For the text-containing cell, return its midpoint in [x, y] coordinate format. 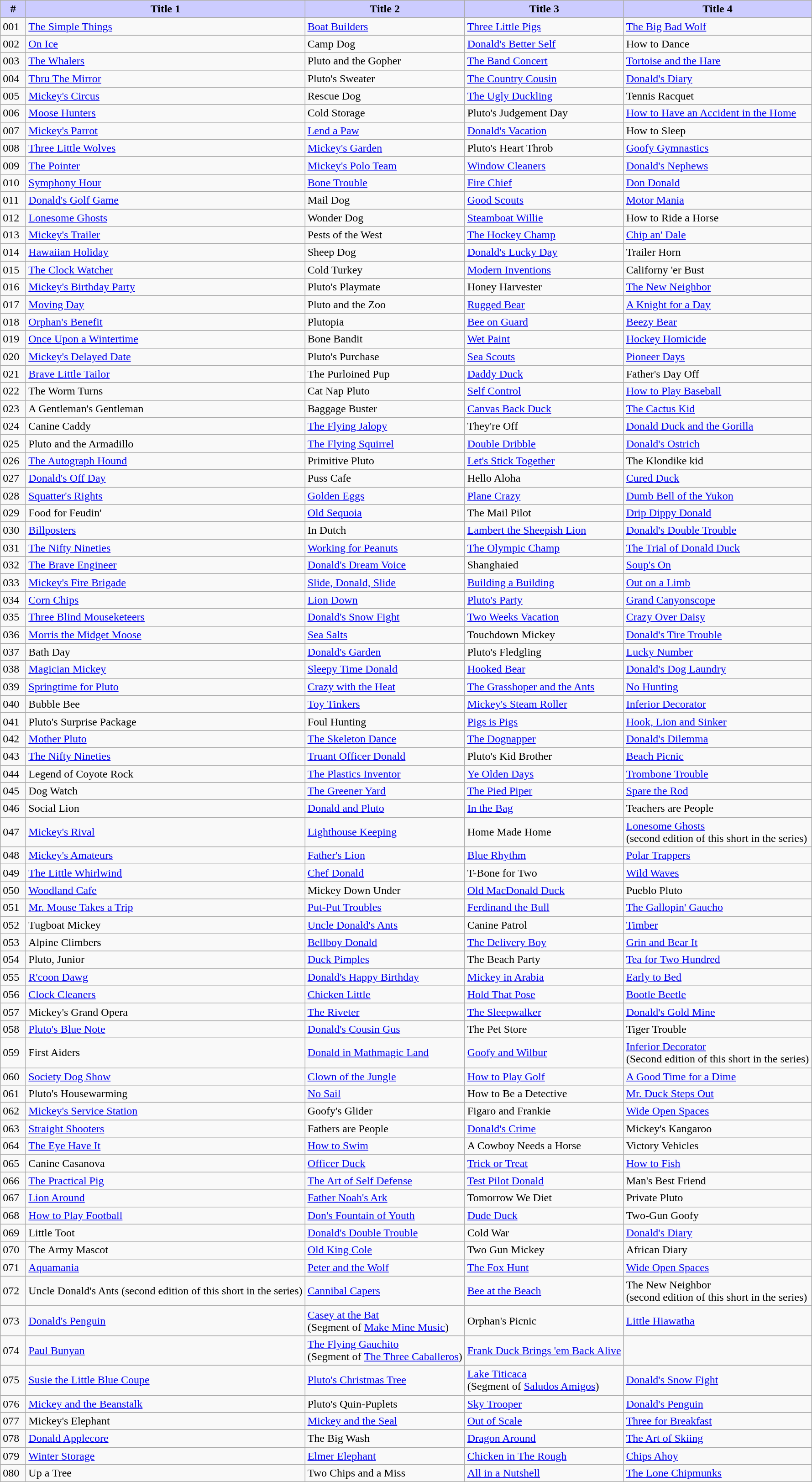
No Sail [385, 1094]
The Little Whirlwind [165, 873]
The Army Mascot [165, 1250]
Mickey's Grand Opera [165, 1012]
071 [13, 1267]
Alpine Climbers [165, 942]
Mother Pluto [165, 739]
How to Sleep [718, 131]
045 [13, 791]
028 [13, 495]
Pluto's Judgement Day [544, 113]
Dumb Bell of the Yukon [718, 495]
Building a Building [544, 583]
Pluto's Kid Brother [544, 756]
Lonesome Ghosts (second edition of this short in the series) [718, 832]
The Pet Store [544, 1029]
Toy Tinkers [385, 704]
Tea for Two Hundred [718, 960]
005 [13, 96]
062 [13, 1111]
Pluto, Junior [165, 960]
Three for Breakfast [718, 1421]
Lonesome Ghosts [165, 218]
031 [13, 548]
Mickey's Service Station [165, 1111]
Donald's Dog Laundry [718, 669]
060 [13, 1076]
Title 2 [385, 9]
Slide, Donald, Slide [385, 583]
Magician Mickey [165, 669]
Modern Inventions [544, 270]
Two-Gun Goofy [718, 1215]
Double Dribble [544, 443]
042 [13, 739]
Two Gun Mickey [544, 1250]
003 [13, 61]
Hook, Lion and Sinker [718, 721]
Sleepy Time Donald [385, 669]
Crazy Over Daisy [718, 617]
Mickey's Steam Roller [544, 704]
Foul Hunting [385, 721]
023 [13, 409]
Pluto's Fledgling [544, 652]
Pluto's Party [544, 600]
047 [13, 832]
The Dognapper [544, 739]
044 [13, 774]
Chef Donald [385, 873]
Morris the Midget Moose [165, 635]
Donald's Dream Voice [385, 565]
Father's Day Off [718, 374]
Donald's Cousin Gus [385, 1029]
The Art of Skiing [718, 1439]
The Flying Squirrel [385, 443]
Hooked Bear [544, 669]
Donald's Happy Birthday [385, 977]
Trombone Trouble [718, 774]
018 [13, 322]
How to Have an Accident in the Home [718, 113]
T-Bone for Two [544, 873]
Blue Rhythm [544, 856]
Pioneer Days [718, 357]
Mickey's Fire Brigade [165, 583]
Spare the Rod [718, 791]
The Riveter [385, 1012]
Moose Hunters [165, 113]
052 [13, 925]
026 [13, 461]
Baggage Buster [385, 409]
020 [13, 357]
025 [13, 443]
076 [13, 1404]
Corn Chips [165, 600]
Pluto and the Armadillo [165, 443]
Chips Ahoy [718, 1456]
Man's Best Friend [718, 1181]
Three Little Pigs [544, 26]
Canine Casanova [165, 1163]
Two Chips and a Miss [385, 1473]
Elmer Elephant [385, 1456]
Inferior Decorator [718, 704]
Chip an' Dale [718, 235]
Chicken Little [385, 994]
Donald's Golf Game [165, 200]
Tortoise and the Hare [718, 61]
068 [13, 1215]
Cold Turkey [385, 270]
Hello Aloha [544, 478]
Figaro and Frankie [544, 1111]
Californy 'er Bust [718, 270]
Donald Applecore [165, 1439]
Uncle Donald's Ants (second edition of this short in the series) [165, 1291]
Little Hiawatha [718, 1320]
Truant Officer Donald [385, 756]
040 [13, 704]
007 [13, 131]
R'coon Dawg [165, 977]
027 [13, 478]
The Pointer [165, 165]
The Band Concert [544, 61]
Old MacDonald Duck [544, 890]
Honey Harvester [544, 287]
032 [13, 565]
Grin and Bear It [718, 942]
Moving Day [165, 305]
Sea Salts [385, 635]
No Hunting [718, 687]
The Grasshoper and the Ants [544, 687]
Brave Little Tailor [165, 374]
Canine Caddy [165, 426]
On Ice [165, 44]
The Pied Piper [544, 791]
Chicken in The Rough [544, 1456]
Inferior Decorator (Second edition of this short in the series) [718, 1053]
065 [13, 1163]
The Beach Party [544, 960]
Lion Around [165, 1198]
Mickey's Amateurs [165, 856]
Pluto's Blue Note [165, 1029]
Donald's Nephews [718, 165]
Plutopia [385, 322]
How to Play Baseball [718, 391]
The Practical Pig [165, 1181]
Duck Pimples [385, 960]
How to Play Golf [544, 1076]
Donald's Off Day [165, 478]
Paul Bunyan [165, 1351]
Mickey and the Beanstalk [165, 1404]
034 [13, 600]
Polar Trappers [718, 856]
030 [13, 531]
Shanghaied [544, 565]
Food for Feudin' [165, 513]
Pigs is Pigs [544, 721]
072 [13, 1291]
The New Neighbor [718, 287]
Tennis Racquet [718, 96]
Don Donald [718, 183]
050 [13, 890]
Pests of the West [385, 235]
Tomorrow We Diet [544, 1198]
Mickey in Arabia [544, 977]
The Autograph Hound [165, 461]
041 [13, 721]
Pluto and the Zoo [385, 305]
Pluto's Heart Throb [544, 148]
058 [13, 1029]
Old King Cole [385, 1250]
The Big Bad Wolf [718, 26]
079 [13, 1456]
Fire Chief [544, 183]
Ye Olden Days [544, 774]
017 [13, 305]
Hold That Pose [544, 994]
Bubble Bee [165, 704]
The Big Wash [385, 1439]
Wonder Dog [385, 218]
The Cactus Kid [718, 409]
The Whalers [165, 61]
Working for Peanuts [385, 548]
Canine Patrol [544, 925]
Peter and the Wolf [385, 1267]
Donald's Gold Mine [718, 1012]
Thru The Mirror [165, 79]
Fathers are People [385, 1129]
How to Ride a Horse [718, 218]
A Knight for a Day [718, 305]
053 [13, 942]
Mickey and the Seal [385, 1421]
Golden Eggs [385, 495]
075 [13, 1380]
Donald's Lucky Day [544, 252]
Grand Canyonscope [718, 600]
The Ugly Duckling [544, 96]
Put-Put Troubles [385, 908]
Sky Trooper [544, 1404]
009 [13, 165]
Wild Waves [718, 873]
Cured Duck [718, 478]
The Delivery Boy [544, 942]
021 [13, 374]
Aquamania [165, 1267]
Father Noah's Ark [385, 1198]
Wet Paint [544, 339]
The Art of Self Defense [385, 1181]
Mickey Down Under [385, 890]
063 [13, 1129]
Straight Shooters [165, 1129]
Orphan's Benefit [165, 322]
Trailer Horn [718, 252]
036 [13, 635]
Trick or Treat [544, 1163]
Legend of Coyote Rock [165, 774]
Title 1 [165, 9]
037 [13, 652]
Hockey Homicide [718, 339]
Three Blind Mouseketeers [165, 617]
Hawaiian Holiday [165, 252]
039 [13, 687]
Window Cleaners [544, 165]
The Flying Jalopy [385, 426]
Bone Bandit [385, 339]
Pluto's Christmas Tree [385, 1380]
Donald's Crime [544, 1129]
Mickey's Circus [165, 96]
Donald's Ostrich [718, 443]
Father's Lion [385, 856]
Woodland Cafe [165, 890]
The Simple Things [165, 26]
Mickey's Garden [385, 148]
Pluto and the Gopher [385, 61]
014 [13, 252]
Tugboat Mickey [165, 925]
061 [13, 1094]
Orphan's Picnic [544, 1320]
Motor Mania [718, 200]
Title 3 [544, 9]
Clown of the Jungle [385, 1076]
Plane Crazy [544, 495]
Steamboat Willie [544, 218]
Mickey's Delayed Date [165, 357]
Springtime for Pluto [165, 687]
Clock Cleaners [165, 994]
How to Play Football [165, 1215]
006 [13, 113]
Mickey's Birthday Party [165, 287]
How to Fish [718, 1163]
077 [13, 1421]
Donald's Better Self [544, 44]
Dude Duck [544, 1215]
Donald Duck and the Gorilla [718, 426]
035 [13, 617]
The Olympic Champ [544, 548]
Donald's Garden [385, 652]
Winter Storage [165, 1456]
How to Swim [385, 1146]
The Plastics Inventor [385, 774]
Dog Watch [165, 791]
Mr. Duck Steps Out [718, 1094]
Mickey's Trailer [165, 235]
Donald in Mathmagic Land [385, 1053]
Pluto's Sweater [385, 79]
Soup's On [718, 565]
001 [13, 26]
Early to Bed [718, 977]
Donald's Vacation [544, 131]
Private Pluto [718, 1198]
Beach Picnic [718, 756]
Mickey's Rival [165, 832]
Old Sequoia [385, 513]
002 [13, 44]
Sea Scouts [544, 357]
Lake Titicaca (Segment of Saludos Amigos) [544, 1380]
Pluto's Surprise Package [165, 721]
Bone Trouble [385, 183]
Goofy and Wilbur [544, 1053]
010 [13, 183]
Little Toot [165, 1233]
Cannibal Capers [385, 1291]
Ferdinand the Bull [544, 908]
In Dutch [385, 531]
Mail Dog [385, 200]
Donald's Dilemma [718, 739]
The Lone Chipmunks [718, 1473]
Mickey's Parrot [165, 131]
The Brave Engineer [165, 565]
059 [13, 1053]
038 [13, 669]
056 [13, 994]
Lambert the Sheepish Lion [544, 531]
Casey at the Bat (Segment of Make Mine Music) [385, 1320]
073 [13, 1320]
Uncle Donald's Ants [385, 925]
Don's Fountain of Youth [385, 1215]
Susie the Little Blue Coupe [165, 1380]
046 [13, 809]
022 [13, 391]
The Clock Watcher [165, 270]
012 [13, 218]
013 [13, 235]
Sheep Dog [385, 252]
Up a Tree [165, 1473]
Billposters [165, 531]
The New Neighbor (second edition of this short in the series) [718, 1291]
015 [13, 270]
Once Upon a Wintertime [165, 339]
They're Off [544, 426]
Three Little Wolves [165, 148]
Mickey's Elephant [165, 1421]
Lighthouse Keeping [385, 832]
The Purloined Pup [385, 374]
Self Control [544, 391]
069 [13, 1233]
Good Scouts [544, 200]
A Gentleman's Gentleman [165, 409]
067 [13, 1198]
048 [13, 856]
Timber [718, 925]
All in a Nutshell [544, 1473]
A Cowboy Needs a Horse [544, 1146]
004 [13, 79]
Bath Day [165, 652]
054 [13, 960]
078 [13, 1439]
First Aiders [165, 1053]
Mr. Mouse Takes a Trip [165, 908]
Rugged Bear [544, 305]
Lucky Number [718, 652]
055 [13, 977]
The Mail Pilot [544, 513]
Lend a Paw [385, 131]
Out of Scale [544, 1421]
How to Be a Detective [544, 1094]
080 [13, 1473]
057 [13, 1012]
Goofy's Glider [385, 1111]
Crazy with the Heat [385, 687]
How to Dance [718, 44]
Beezy Bear [718, 322]
In the Bag [544, 809]
Puss Cafe [385, 478]
Test Pilot Donald [544, 1181]
Bellboy Donald [385, 942]
064 [13, 1146]
Primitive Pluto [385, 461]
016 [13, 287]
Social Lion [165, 809]
066 [13, 1181]
033 [13, 583]
Two Weeks Vacation [544, 617]
The Klondike kid [718, 461]
019 [13, 339]
Pueblo Pluto [718, 890]
049 [13, 873]
Cat Nap Pluto [385, 391]
Mickey's Polo Team [385, 165]
Out on a Limb [718, 583]
Bee at the Beach [544, 1291]
The Greener Yard [385, 791]
The Worm Turns [165, 391]
070 [13, 1250]
Bootle Beetle [718, 994]
Pluto's Quin-Puplets [385, 1404]
The Trial of Donald Duck [718, 548]
Squatter's Rights [165, 495]
The Skeleton Dance [385, 739]
The Gallopin' Gaucho [718, 908]
# [13, 9]
Boat Builders [385, 26]
The Hockey Champ [544, 235]
Frank Duck Brings 'em Back Alive [544, 1351]
Pluto's Housewarming [165, 1094]
The Sleepwalker [544, 1012]
043 [13, 756]
Let's Stick Together [544, 461]
Teachers are People [718, 809]
The Fox Hunt [544, 1267]
051 [13, 908]
Officer Duck [385, 1163]
Mickey's Kangaroo [718, 1129]
Cold War [544, 1233]
Title 4 [718, 9]
Home Made Home [544, 832]
Canvas Back Duck [544, 409]
A Good Time for a Dime [718, 1076]
Daddy Duck [544, 374]
Donald's Tire Trouble [718, 635]
074 [13, 1351]
Goofy Gymnastics [718, 148]
Victory Vehicles [718, 1146]
Lion Down [385, 600]
Pluto's Playmate [385, 287]
Drip Dippy Donald [718, 513]
Donald and Pluto [385, 809]
The Flying Gauchito (Segment of The Three Caballeros) [385, 1351]
011 [13, 200]
The Country Cousin [544, 79]
African Diary [718, 1250]
008 [13, 148]
Touchdown Mickey [544, 635]
Bee on Guard [544, 322]
Symphony Hour [165, 183]
Rescue Dog [385, 96]
The Eye Have It [165, 1146]
029 [13, 513]
024 [13, 426]
Tiger Trouble [718, 1029]
Society Dog Show [165, 1076]
Camp Dog [385, 44]
Cold Storage [385, 113]
Dragon Around [544, 1439]
Pluto's Purchase [385, 357]
